Pinpoint the cell where the given text exists, returning its (X, Y) midpoint coordinate. 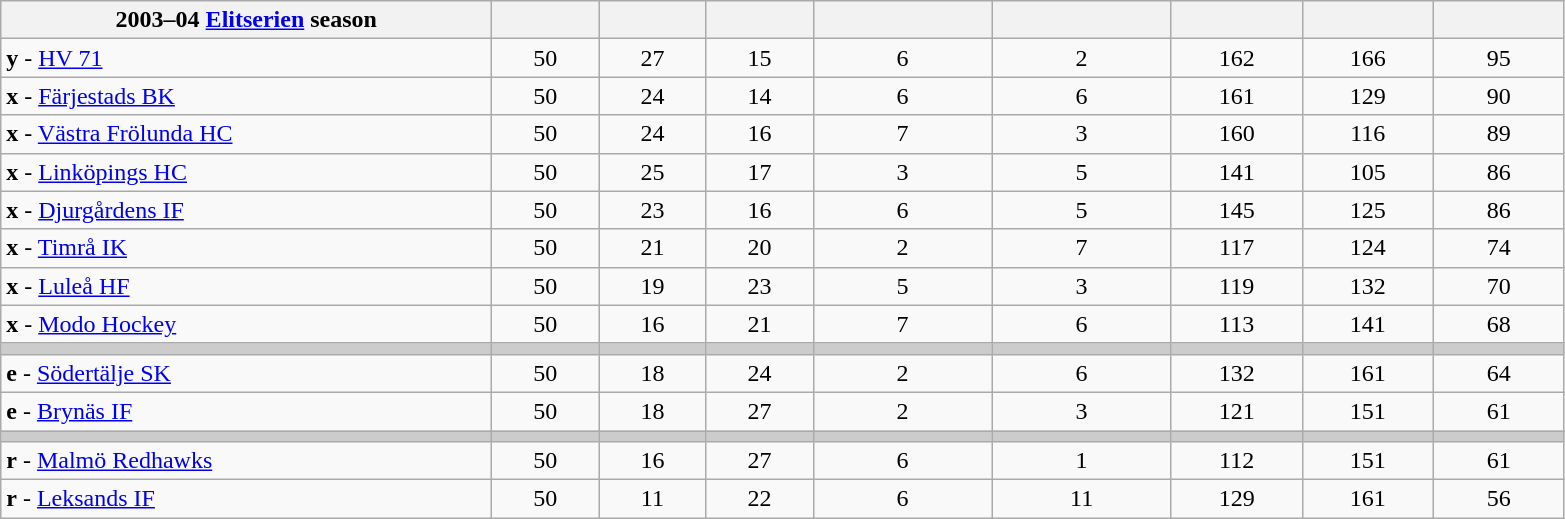
x - Djurgårdens IF (246, 210)
25 (652, 172)
y - HV 71 (246, 58)
x - Timrå IK (246, 248)
x - Modo Hockey (246, 324)
17 (760, 172)
20 (760, 248)
22 (760, 499)
x - Linköpings HC (246, 172)
90 (1498, 96)
56 (1498, 499)
2003–04 Elitserien season (246, 20)
15 (760, 58)
166 (1368, 58)
117 (1236, 248)
119 (1236, 286)
r - Malmö Redhawks (246, 461)
124 (1368, 248)
162 (1236, 58)
113 (1236, 324)
105 (1368, 172)
64 (1498, 373)
145 (1236, 210)
1 (1082, 461)
89 (1498, 134)
112 (1236, 461)
121 (1236, 411)
70 (1498, 286)
e - Södertälje SK (246, 373)
14 (760, 96)
x - Luleå HF (246, 286)
116 (1368, 134)
19 (652, 286)
160 (1236, 134)
x - Färjestads BK (246, 96)
125 (1368, 210)
74 (1498, 248)
r - Leksands IF (246, 499)
68 (1498, 324)
x - Västra Frölunda HC (246, 134)
95 (1498, 58)
e - Brynäs IF (246, 411)
